Extract the [X, Y] coordinate from the center of the cell holding the provided text.  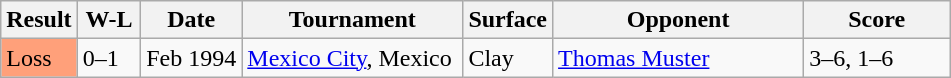
3–6, 1–6 [877, 58]
Surface [508, 20]
Thomas Muster [678, 58]
Score [877, 20]
Clay [508, 58]
W-L [109, 20]
Loss [39, 58]
Date [192, 20]
Result [39, 20]
Tournament [352, 20]
0–1 [109, 58]
Feb 1994 [192, 58]
Opponent [678, 20]
Mexico City, Mexico [352, 58]
